Detect which cell encompasses the target text, then output its [x, y] center coordinate. 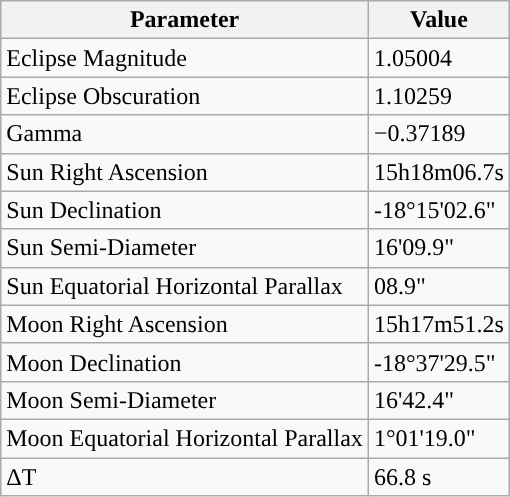
−0.37189 [438, 134]
Sun Right Ascension [185, 172]
1.05004 [438, 58]
Eclipse Magnitude [185, 58]
16'42.4" [438, 400]
Value [438, 20]
08.9" [438, 286]
Parameter [185, 20]
15h18m06.7s [438, 172]
Moon Right Ascension [185, 324]
Moon Equatorial Horizontal Parallax [185, 438]
1.10259 [438, 96]
Eclipse Obscuration [185, 96]
ΔT [185, 477]
Moon Declination [185, 362]
Moon Semi-Diameter [185, 400]
16'09.9" [438, 248]
1°01'19.0" [438, 438]
Sun Declination [185, 210]
Sun Semi-Diameter [185, 248]
-18°37'29.5" [438, 362]
Gamma [185, 134]
-18°15'02.6" [438, 210]
66.8 s [438, 477]
15h17m51.2s [438, 324]
Sun Equatorial Horizontal Parallax [185, 286]
